Find where the given text appears and provide that cell's center as (X, Y) coordinate. 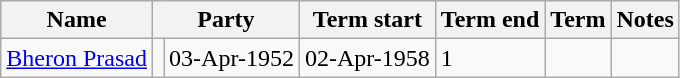
Name (77, 20)
03-Apr-1952 (232, 58)
Term end (490, 20)
02-Apr-1958 (367, 58)
Term start (367, 20)
Bheron Prasad (77, 58)
Notes (645, 20)
1 (490, 58)
Party (226, 20)
Term (578, 20)
